Return [X, Y] of the center of cell containing provided text 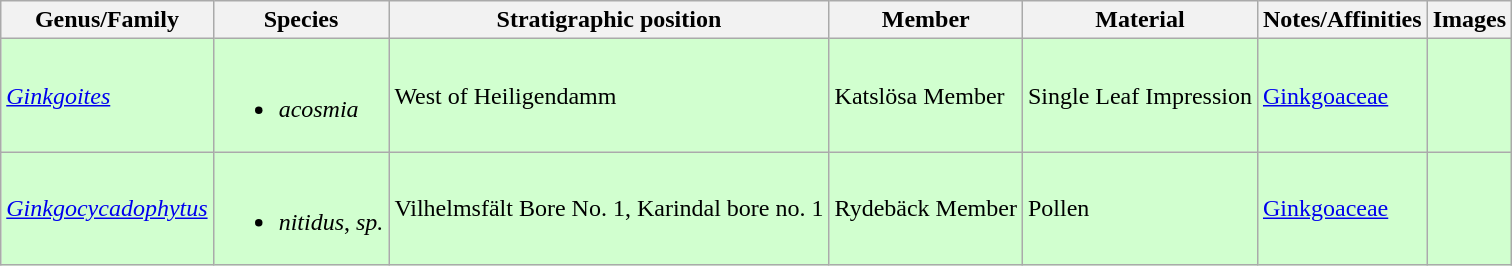
Ginkgocycadophytus [107, 208]
Stratigraphic position [609, 20]
acosmia [301, 96]
Genus/Family [107, 20]
Rydebäck Member [926, 208]
Ginkgoites [107, 96]
Pollen [1140, 208]
West of Heiligendamm [609, 96]
Katslösa Member [926, 96]
nitidus, sp. [301, 208]
Species [301, 20]
Material [1140, 20]
Images [1469, 20]
Vilhelmsfält Bore No. 1, Karindal bore no. 1 [609, 208]
Single Leaf Impression [1140, 96]
Notes/Affinities [1342, 20]
Member [926, 20]
